Identify which cell holds the provided text, then report its [X, Y] central coordinate. 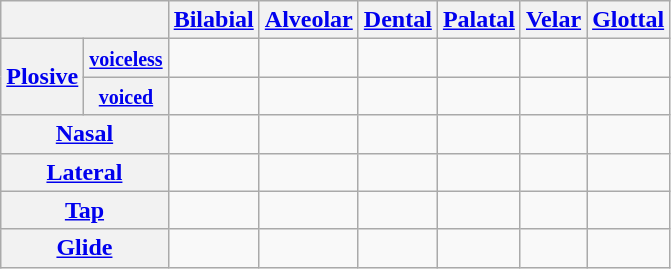
Bilabial [214, 20]
voiceless [126, 58]
Velar [553, 20]
voiced [126, 96]
Dental [398, 20]
Lateral [84, 172]
Plosive [42, 77]
Palatal [478, 20]
Alveolar [308, 20]
Nasal [84, 134]
Glottal [628, 20]
Tap [84, 210]
Glide [84, 248]
